Extract the (X, Y) coordinate from the center of the cell holding the provided text.  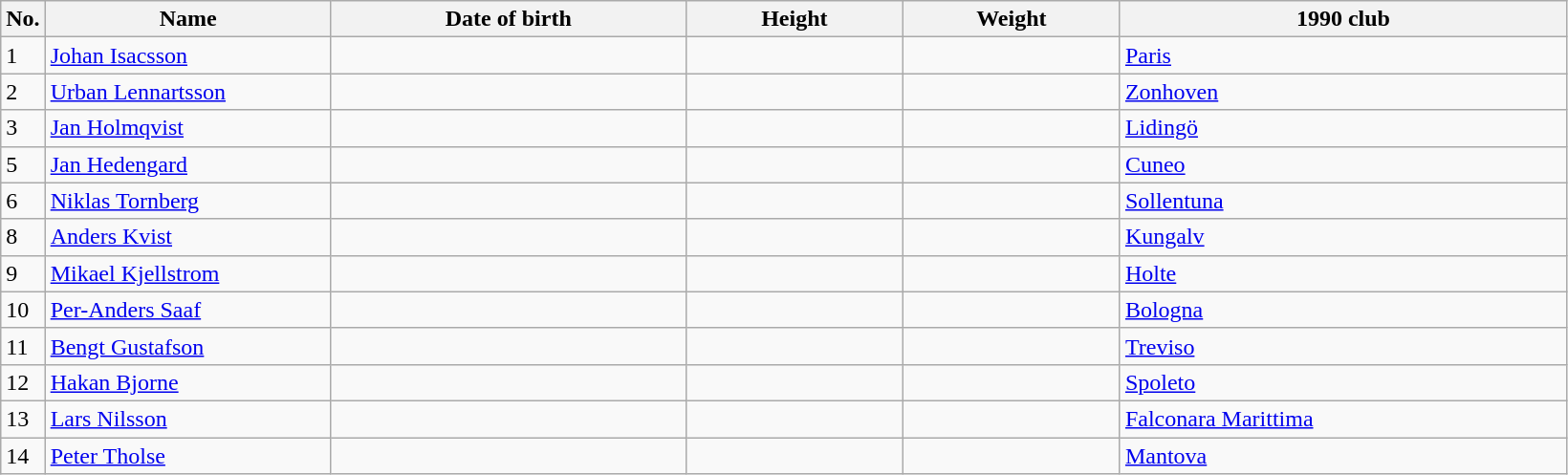
Peter Tholse (187, 456)
Jan Holmqvist (187, 128)
2 (23, 92)
Sollentuna (1342, 201)
5 (23, 164)
Treviso (1342, 346)
6 (23, 201)
Hakan Bjorne (187, 382)
Kungalv (1342, 237)
Mantova (1342, 456)
Weight (1012, 19)
Bologna (1342, 310)
1990 club (1342, 19)
13 (23, 419)
Johan Isacsson (187, 55)
Height (794, 19)
Lars Nilsson (187, 419)
Spoleto (1342, 382)
3 (23, 128)
Jan Hedengard (187, 164)
8 (23, 237)
Niklas Tornberg (187, 201)
10 (23, 310)
Zonhoven (1342, 92)
Anders Kvist (187, 237)
No. (23, 19)
Mikael Kjellstrom (187, 273)
Holte (1342, 273)
11 (23, 346)
Urban Lennartsson (187, 92)
14 (23, 456)
Name (187, 19)
12 (23, 382)
Bengt Gustafson (187, 346)
9 (23, 273)
Per-Anders Saaf (187, 310)
Paris (1342, 55)
Falconara Marittima (1342, 419)
Lidingö (1342, 128)
1 (23, 55)
Date of birth (509, 19)
Cuneo (1342, 164)
